From the cell containing the given text, extract its center point as [x, y] coordinate. 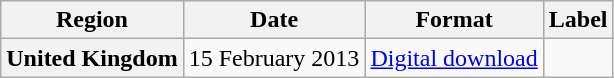
United Kingdom [92, 58]
Digital download [454, 58]
Date [274, 20]
Region [92, 20]
Label [578, 20]
Format [454, 20]
15 February 2013 [274, 58]
